Output the (X, Y) coordinate of the center of the cell containing the given text.  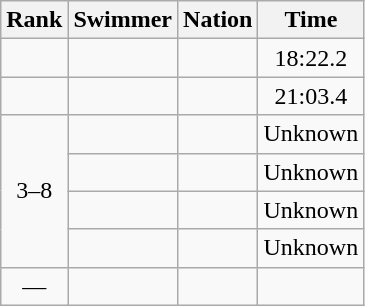
Time (311, 20)
Swimmer (123, 20)
— (34, 286)
Rank (34, 20)
21:03.4 (311, 96)
18:22.2 (311, 58)
3–8 (34, 191)
Nation (218, 20)
